Find where the given text appears and provide that cell's center as (x, y) coordinate. 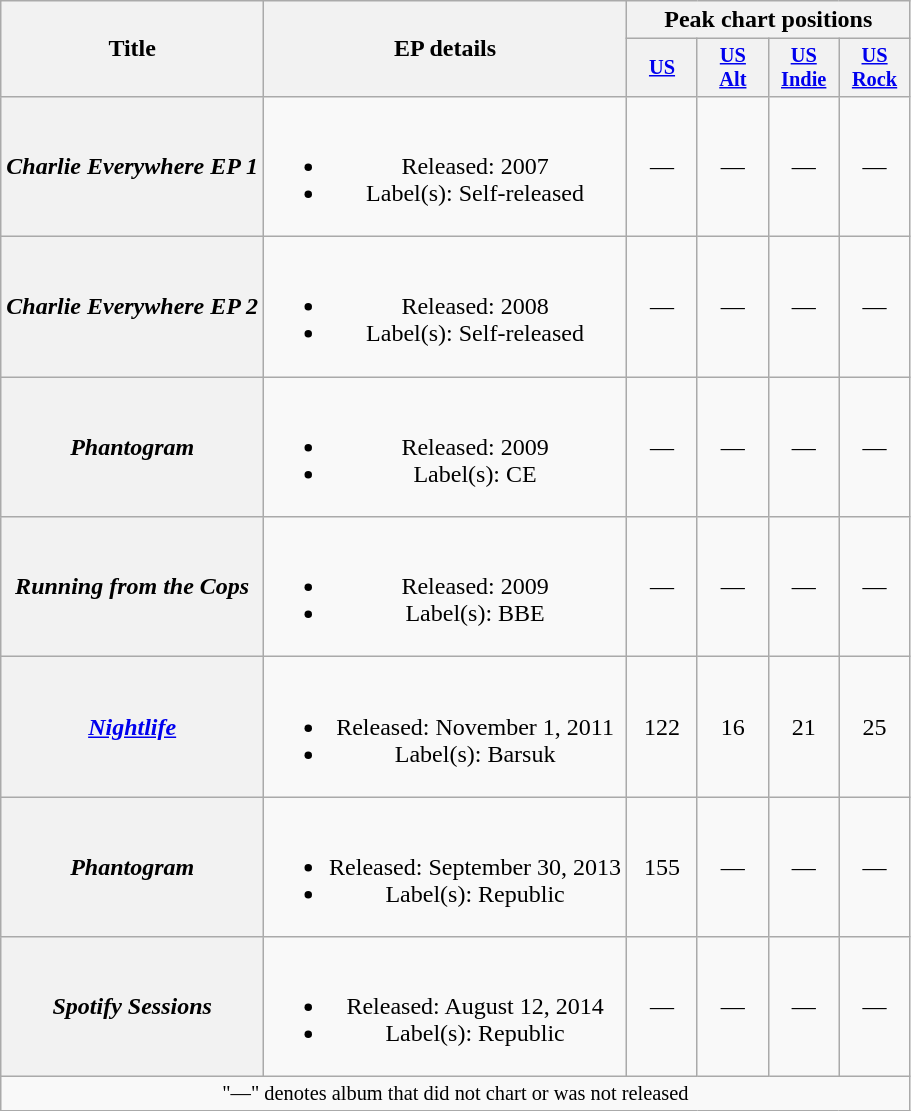
US (662, 68)
Released: 2007Label(s): Self-released (446, 166)
USRock (874, 68)
EP details (446, 49)
Released: 2009Label(s): CE (446, 447)
122 (662, 727)
Released: August 12, 2014Label(s): Republic (446, 1007)
Released: November 1, 2011Label(s): Barsuk (446, 727)
Spotify Sessions (132, 1007)
16 (732, 727)
Released: 2008Label(s): Self-released (446, 307)
Nightlife (132, 727)
Released: September 30, 2013Label(s): Republic (446, 867)
Released: 2009Label(s): BBE (446, 587)
Charlie Everywhere EP 2 (132, 307)
Peak chart positions (768, 20)
USAlt (732, 68)
Charlie Everywhere EP 1 (132, 166)
Title (132, 49)
USIndie (804, 68)
21 (804, 727)
"—" denotes album that did not chart or was not released (456, 1094)
25 (874, 727)
Running from the Cops (132, 587)
155 (662, 867)
